Extract the (X, Y) coordinate from the center of the cell holding the provided text.  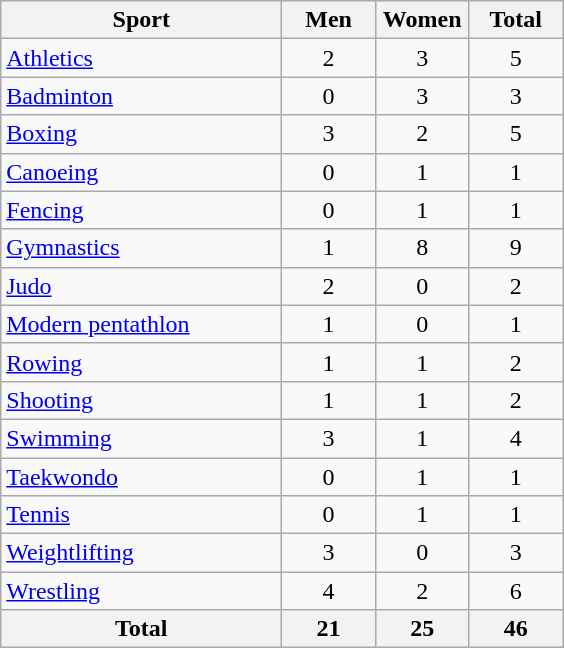
Weightlifting (142, 553)
Modern pentathlon (142, 324)
Canoeing (142, 172)
Sport (142, 20)
46 (516, 629)
Badminton (142, 96)
Tennis (142, 515)
Women (422, 20)
Shooting (142, 400)
Boxing (142, 134)
Athletics (142, 58)
Fencing (142, 210)
Wrestling (142, 591)
Rowing (142, 362)
Swimming (142, 438)
Men (329, 20)
9 (516, 248)
Taekwondo (142, 477)
Judo (142, 286)
Gymnastics (142, 248)
6 (516, 591)
25 (422, 629)
21 (329, 629)
8 (422, 248)
